From the cell containing the given text, extract its center point as [X, Y] coordinate. 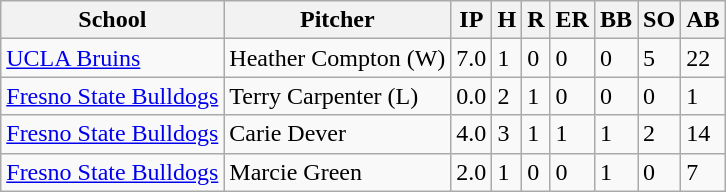
Marcie Green [338, 172]
0.0 [472, 96]
Terry Carpenter (L) [338, 96]
School [112, 20]
R [536, 20]
Carie Dever [338, 134]
H [507, 20]
Heather Compton (W) [338, 58]
IP [472, 20]
7.0 [472, 58]
ER [572, 20]
BB [616, 20]
5 [660, 58]
2.0 [472, 172]
SO [660, 20]
22 [703, 58]
Pitcher [338, 20]
AB [703, 20]
14 [703, 134]
3 [507, 134]
7 [703, 172]
UCLA Bruins [112, 58]
4.0 [472, 134]
